Scan for the cell matching the given text and deliver its (X, Y) coordinate at center. 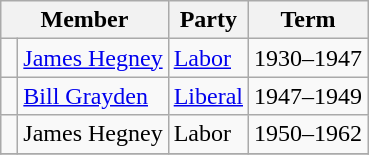
Term (308, 20)
Member (84, 20)
1947–1949 (308, 96)
1930–1947 (308, 58)
Liberal (208, 96)
Bill Grayden (93, 96)
Party (208, 20)
1950–1962 (308, 134)
